Provide the [x, y] coordinate of the cell's center where the given text is located.  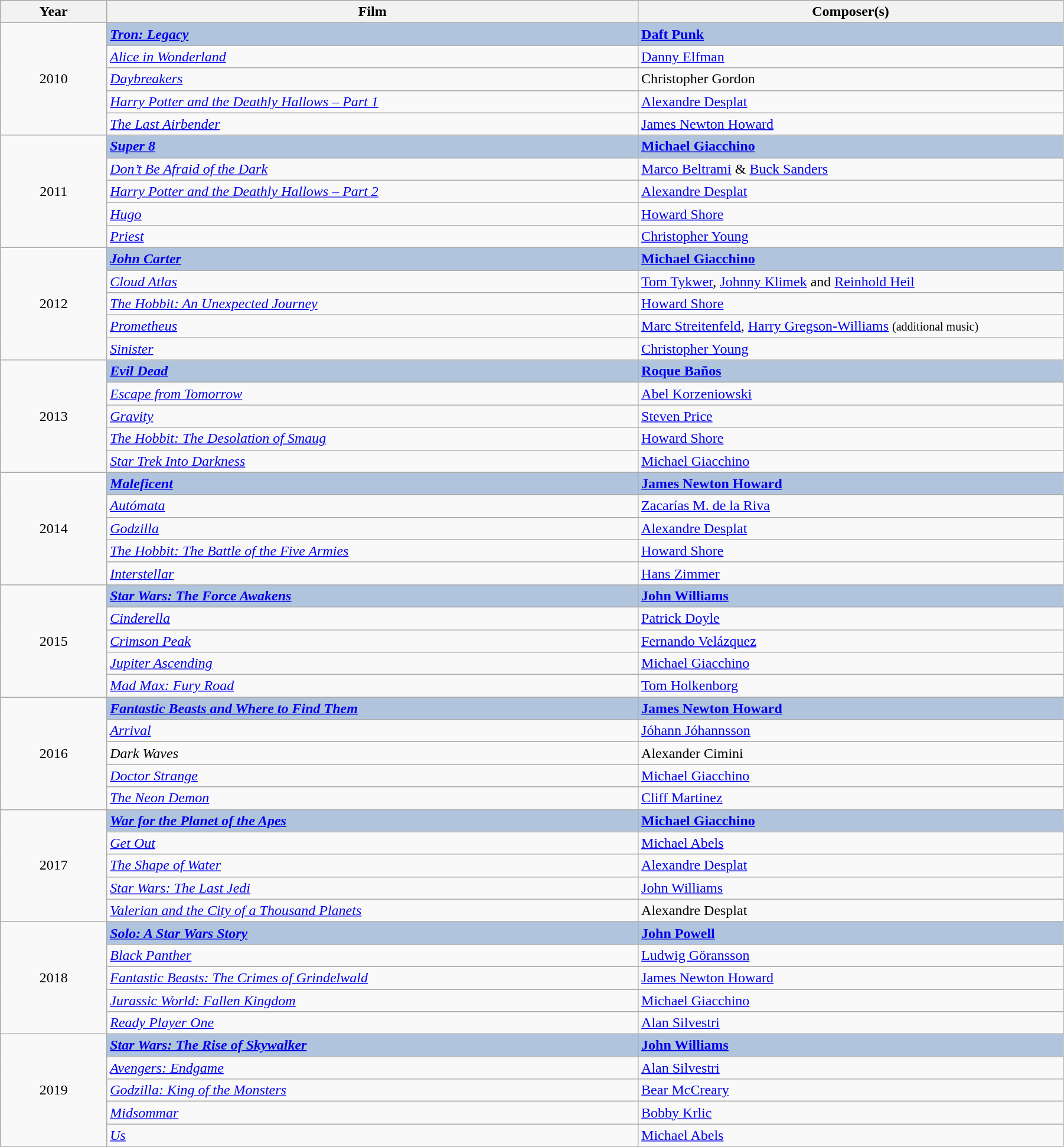
Ready Player One [373, 1023]
Abel Korzeniowski [851, 394]
Evil Dead [373, 371]
Us [373, 1135]
Star Trek Into Darkness [373, 461]
The Neon Demon [373, 798]
Marc Streitenfeld, Harry Gregson-Williams (additional music) [851, 326]
Godzilla: King of the Monsters [373, 1090]
Hans Zimmer [851, 573]
Jurassic World: Fallen Kingdom [373, 1001]
Alexander Cimini [851, 753]
Arrival [373, 731]
Patrick Doyle [851, 618]
Bear McCreary [851, 1090]
Film [373, 12]
Autómata [373, 506]
Dark Waves [373, 753]
Alice in Wonderland [373, 57]
Escape from Tomorrow [373, 394]
Interstellar [373, 573]
Don’t Be Afraid of the Dark [373, 169]
Jupiter Ascending [373, 664]
Godzilla [373, 528]
Ludwig Göransson [851, 955]
Maleficent [373, 483]
Get Out [373, 843]
Zacarías M. de la Riva [851, 506]
Prometheus [373, 326]
Tom Holkenborg [851, 686]
Fantastic Beasts and Where to Find Them [373, 708]
2010 [54, 79]
The Last Airbender [373, 124]
Danny Elfman [851, 57]
John Carter [373, 259]
Midsommar [373, 1113]
2019 [54, 1090]
Composer(s) [851, 12]
Harry Potter and the Deathly Hallows – Part 2 [373, 191]
Crimson Peak [373, 641]
Star Wars: The Last Jedi [373, 888]
2016 [54, 753]
Daybreakers [373, 79]
Solo: A Star Wars Story [373, 933]
2011 [54, 191]
War for the Planet of the Apes [373, 821]
2017 [54, 865]
Cloud Atlas [373, 282]
Star Wars: The Rise of Skywalker [373, 1045]
Avengers: Endgame [373, 1068]
Hugo [373, 214]
Cinderella [373, 618]
Gravity [373, 416]
Super 8 [373, 146]
Steven Price [851, 416]
2018 [54, 978]
The Hobbit: The Battle of the Five Armies [373, 551]
Harry Potter and the Deathly Hallows – Part 1 [373, 102]
Marco Beltrami & Buck Sanders [851, 169]
The Hobbit: An Unexpected Journey [373, 304]
John Powell [851, 933]
Fantastic Beasts: The Crimes of Grindelwald [373, 978]
Jóhann Jóhannsson [851, 731]
Star Wars: The Force Awakens [373, 596]
2015 [54, 641]
Tron: Legacy [373, 34]
2012 [54, 303]
The Hobbit: The Desolation of Smaug [373, 439]
Valerian and the City of a Thousand Planets [373, 910]
The Shape of Water [373, 865]
Roque Baños [851, 371]
Bobby Krlic [851, 1113]
Sinister [373, 349]
Christopher Gordon [851, 79]
2014 [54, 528]
2013 [54, 416]
Black Panther [373, 955]
Doctor Strange [373, 776]
Mad Max: Fury Road [373, 686]
Tom Tykwer, Johnny Klimek and Reinhold Heil [851, 282]
Daft Punk [851, 34]
Year [54, 12]
Priest [373, 236]
Cliff Martinez [851, 798]
Fernando Velázquez [851, 641]
